Determine the (x, y) coordinate at the center of the cell enclosing the given text.  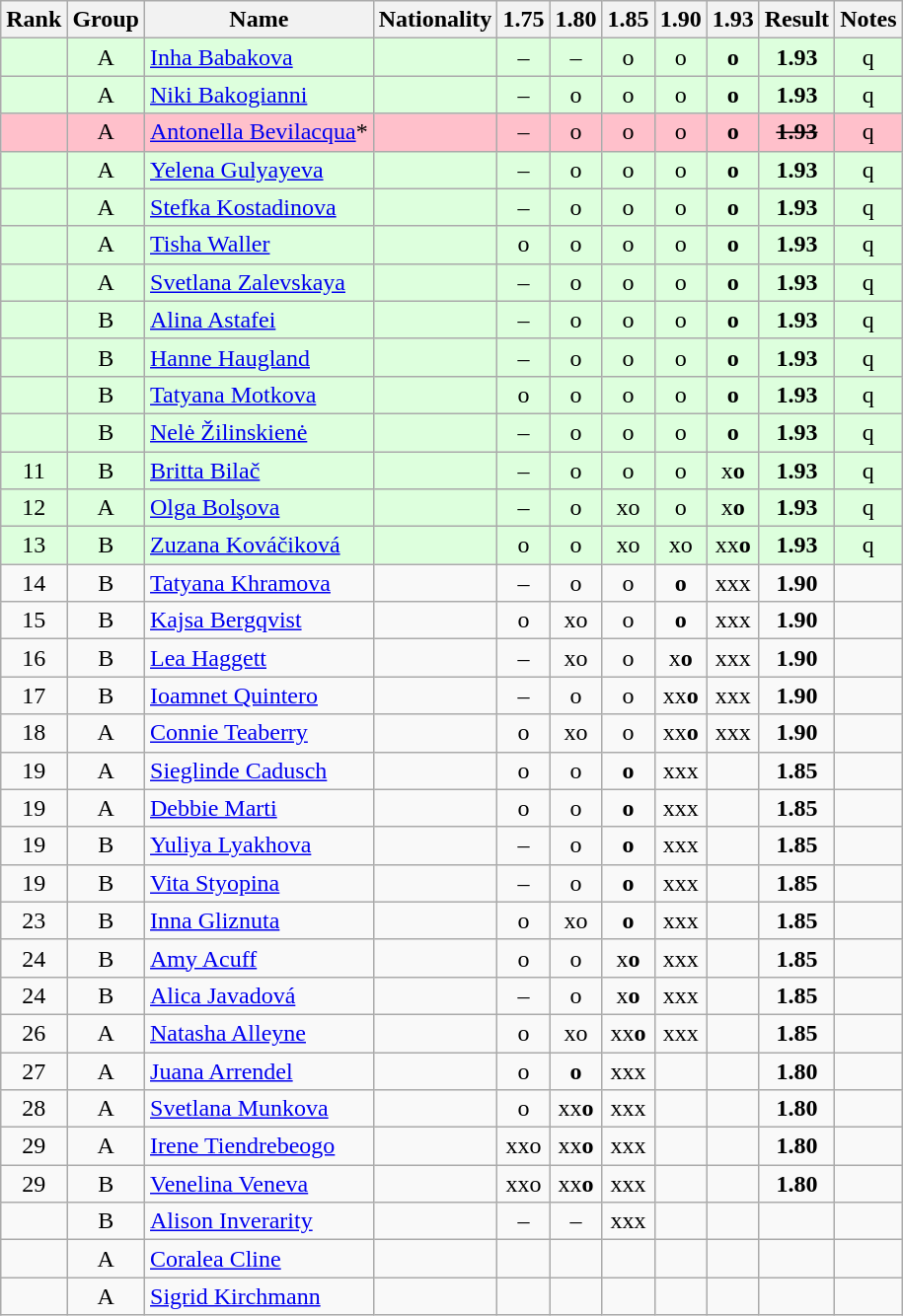
Hanne Haugland (260, 357)
Britta Bilač (260, 471)
Sigrid Kirchmann (260, 1296)
Irene Tiendrebeogo (260, 1146)
Svetlana Zalevskaya (260, 282)
Nationality (435, 20)
Lea Haggett (260, 658)
Olga Bolşova (260, 508)
15 (34, 621)
Amy Acuff (260, 958)
26 (34, 1033)
Antonella Bevilacqua* (260, 132)
14 (34, 583)
Vita Styopina (260, 883)
Inha Babakova (260, 57)
Tisha Waller (260, 245)
Natasha Alleyne (260, 1033)
Connie Teaberry (260, 733)
Alison Inverarity (260, 1221)
Group (107, 20)
Alina Astafei (260, 320)
Inna Gliznuta (260, 920)
17 (34, 695)
Yuliya Lyakhova (260, 845)
Yelena Gulyayeva (260, 170)
Result (796, 20)
27 (34, 1070)
Alica Javadová (260, 995)
Rank (34, 20)
Juana Arrendel (260, 1070)
Sieglinde Cadusch (260, 770)
Tatyana Motkova (260, 395)
Name (260, 20)
Tatyana Khramova (260, 583)
Nelė Žilinskienė (260, 432)
28 (34, 1109)
Zuzana Kováčiková (260, 546)
Ioamnet Quintero (260, 695)
Stefka Kostadinova (260, 207)
11 (34, 471)
Coralea Cline (260, 1259)
Notes (868, 20)
Venelina Veneva (260, 1184)
18 (34, 733)
1.75 (523, 20)
Niki Bakogianni (260, 95)
Kajsa Bergqvist (260, 621)
Debbie Marti (260, 808)
23 (34, 920)
12 (34, 508)
16 (34, 658)
Svetlana Munkova (260, 1109)
13 (34, 546)
